Pinpoint the cell where the given text exists, returning its [x, y] midpoint coordinate. 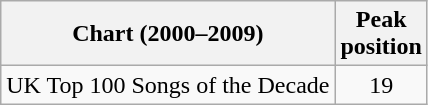
19 [381, 85]
Peakposition [381, 34]
Chart (2000–2009) [168, 34]
UK Top 100 Songs of the Decade [168, 85]
